Output the (x, y) coordinate of the center of the cell containing the given text.  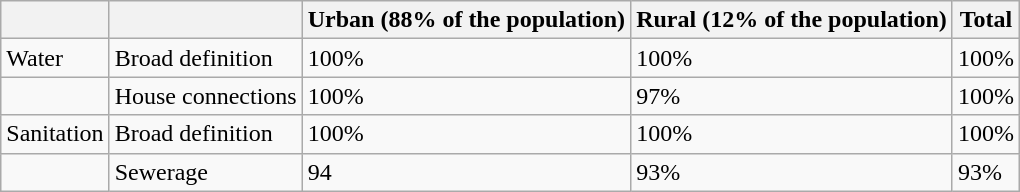
Water (55, 58)
House connections (206, 96)
Sewerage (206, 172)
97% (792, 96)
Sanitation (55, 134)
Total (986, 20)
Urban (88% of the population) (466, 20)
Rural (12% of the population) (792, 20)
94 (466, 172)
